Identify which cell holds the provided text, then report its (X, Y) central coordinate. 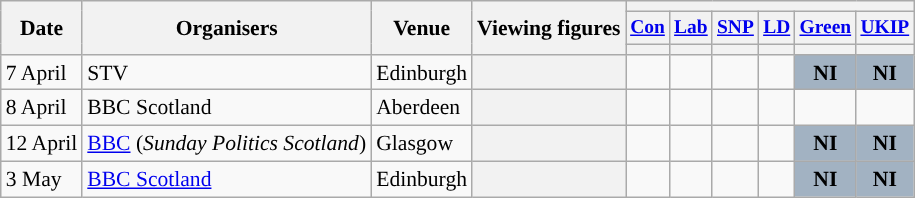
STV (226, 73)
Aberdeen (422, 108)
Con (648, 28)
8 April (42, 108)
Glasgow (422, 144)
Organisers (226, 28)
LD (776, 28)
3 May (42, 180)
BBC (Sunday Politics Scotland) (226, 144)
Lab (690, 28)
7 April (42, 73)
Venue (422, 28)
Green (826, 28)
Viewing figures (548, 28)
UKIP (885, 28)
SNP (735, 28)
Date (42, 28)
12 April (42, 144)
